Provide the (x, y) coordinate of the cell's center where the given text is located.  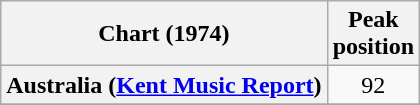
Chart (1974) (164, 34)
Australia (Kent Music Report) (164, 85)
92 (373, 85)
Peakposition (373, 34)
